For the text-containing cell, return its midpoint in [x, y] coordinate format. 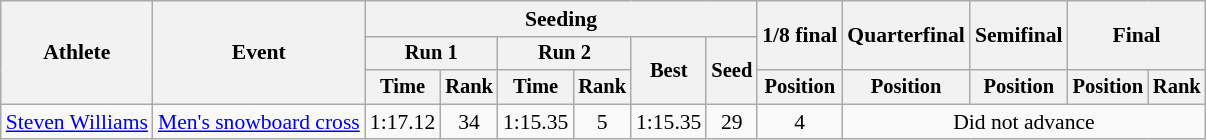
Quarterfinal [906, 36]
4 [800, 122]
Semifinal [1019, 36]
1:17.12 [402, 122]
Run 2 [564, 54]
Seed [732, 70]
Did not advance [1024, 122]
1/8 final [800, 36]
Event [259, 52]
Athlete [77, 52]
Men's snowboard cross [259, 122]
34 [469, 122]
Final [1137, 36]
Seeding [561, 19]
Run 1 [432, 54]
5 [602, 122]
29 [732, 122]
Steven Williams [77, 122]
Best [668, 70]
